For the text-containing cell, return its midpoint in [x, y] coordinate format. 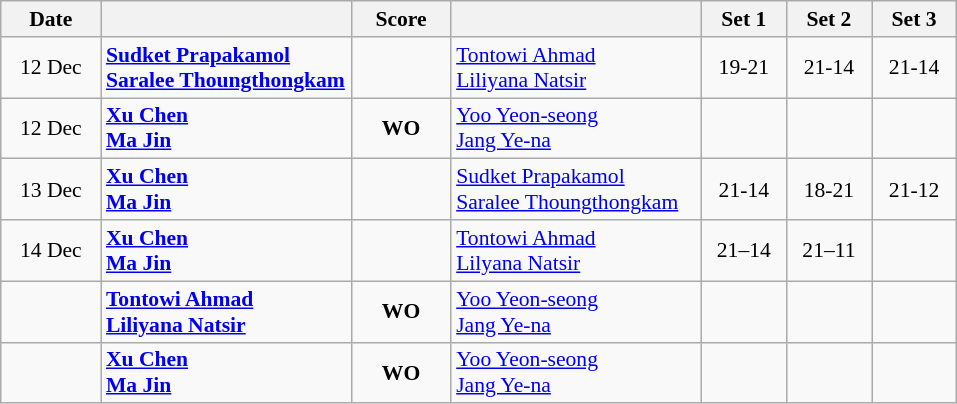
Date [51, 19]
21–11 [828, 250]
Set 1 [744, 19]
Score [401, 19]
14 Dec [51, 250]
13 Dec [51, 190]
Set 3 [914, 19]
21-12 [914, 190]
19-21 [744, 68]
21–14 [744, 250]
Tontowi Ahmad Lilyana Natsir [576, 250]
Set 2 [828, 19]
18-21 [828, 190]
